Find where the given text appears and provide that cell's center as (X, Y) coordinate. 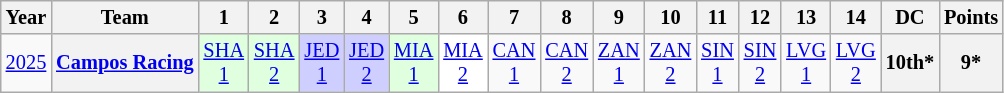
SHA1 (223, 63)
9 (619, 17)
CAN1 (514, 63)
SHA2 (274, 63)
ZAN1 (619, 63)
6 (462, 17)
SIN1 (718, 63)
2 (274, 17)
LVG1 (806, 63)
13 (806, 17)
Campos Racing (124, 63)
ZAN2 (671, 63)
7 (514, 17)
Team (124, 17)
SIN2 (760, 63)
5 (414, 17)
10th* (910, 63)
9* (971, 63)
4 (366, 17)
8 (566, 17)
12 (760, 17)
3 (322, 17)
JED2 (366, 63)
MIA2 (462, 63)
Year (26, 17)
11 (718, 17)
2025 (26, 63)
JED1 (322, 63)
10 (671, 17)
1 (223, 17)
LVG2 (856, 63)
CAN2 (566, 63)
Points (971, 17)
MIA1 (414, 63)
DC (910, 17)
14 (856, 17)
